Locate the cell with the specified text and output its [x, y] center coordinate. 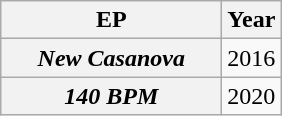
New Casanova [112, 58]
2020 [252, 96]
EP [112, 20]
Year [252, 20]
140 BPM [112, 96]
2016 [252, 58]
